Capture the cell that displays the provided text and extract its [X, Y] central coordinate. 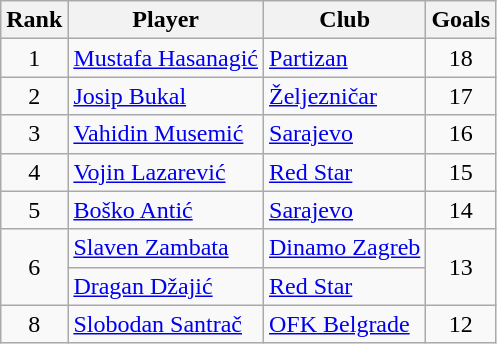
Željezničar [345, 96]
Vahidin Musemić [166, 134]
3 [34, 134]
Dinamo Zagreb [345, 248]
Boško Antić [166, 210]
5 [34, 210]
14 [461, 210]
2 [34, 96]
Rank [34, 20]
16 [461, 134]
Josip Bukal [166, 96]
Slaven Zambata [166, 248]
Club [345, 20]
8 [34, 324]
Player [166, 20]
OFK Belgrade [345, 324]
Partizan [345, 58]
Dragan Džajić [166, 286]
13 [461, 267]
18 [461, 58]
17 [461, 96]
1 [34, 58]
Mustafa Hasanagić [166, 58]
15 [461, 172]
4 [34, 172]
12 [461, 324]
Slobodan Santrač [166, 324]
Goals [461, 20]
6 [34, 267]
Vojin Lazarević [166, 172]
